Capture the cell that displays the provided text and extract its (X, Y) central coordinate. 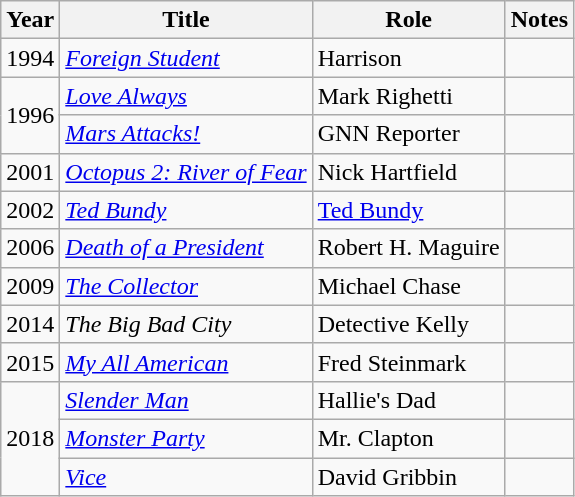
Love Always (186, 96)
1996 (30, 115)
Role (408, 20)
2015 (30, 362)
Mark Righetti (408, 96)
Fred Steinmark (408, 362)
The Big Bad City (186, 324)
GNN Reporter (408, 134)
Mars Attacks! (186, 134)
Title (186, 20)
1994 (30, 58)
2018 (30, 438)
2002 (30, 210)
Harrison (408, 58)
2009 (30, 286)
Foreign Student (186, 58)
Octopus 2: River of Fear (186, 172)
Detective Kelly (408, 324)
2001 (30, 172)
Year (30, 20)
Notes (539, 20)
Michael Chase (408, 286)
2006 (30, 248)
Vice (186, 477)
Death of a President (186, 248)
Robert H. Maguire (408, 248)
The Collector (186, 286)
My All American (186, 362)
Mr. Clapton (408, 438)
Hallie's Dad (408, 400)
Slender Man (186, 400)
David Gribbin (408, 477)
Nick Hartfield (408, 172)
Monster Party (186, 438)
2014 (30, 324)
